Output the (X, Y) coordinate of the center of the cell containing the given text.  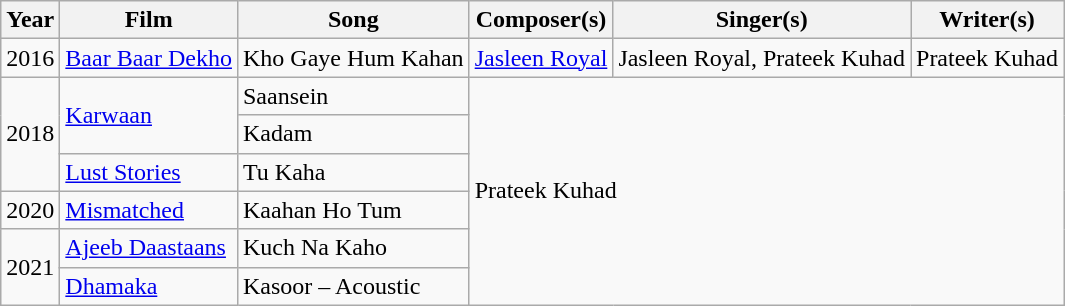
Dhamaka (149, 286)
Jasleen Royal, Prateek Kuhad (762, 58)
Kuch Na Kaho (353, 248)
Composer(s) (541, 20)
Baar Baar Dekho (149, 58)
Kadam (353, 134)
Mismatched (149, 210)
Kho Gaye Hum Kahan (353, 58)
Ajeeb Daastaans (149, 248)
Tu Kaha (353, 172)
Kaahan Ho Tum (353, 210)
Saansein (353, 96)
2016 (30, 58)
2018 (30, 134)
Singer(s) (762, 20)
Jasleen Royal (541, 58)
Song (353, 20)
Kasoor – Acoustic (353, 286)
Film (149, 20)
Year (30, 20)
Karwaan (149, 115)
Writer(s) (986, 20)
2020 (30, 210)
Lust Stories (149, 172)
2021 (30, 267)
